Capture the cell that displays the provided text and extract its (X, Y) central coordinate. 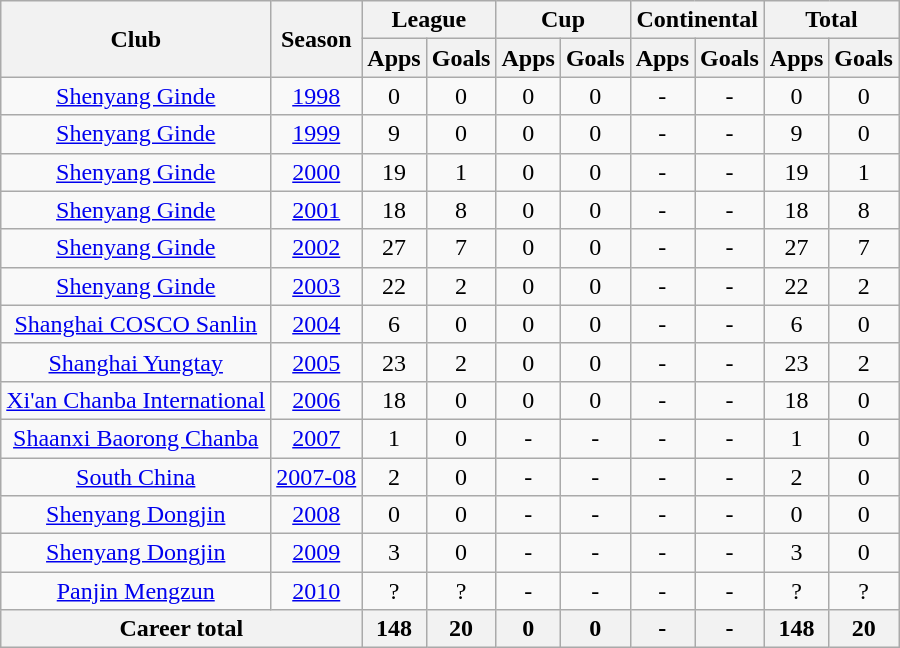
Shaanxi Baorong Chanba (136, 438)
Club (136, 39)
League (429, 20)
Career total (182, 629)
Shanghai COSCO Sanlin (136, 324)
South China (136, 477)
Total (831, 20)
2000 (316, 172)
Shanghai Yungtay (136, 362)
Continental (697, 20)
2002 (316, 248)
Cup (563, 20)
2007 (316, 438)
Panjin Mengzun (136, 591)
1998 (316, 96)
2003 (316, 286)
2006 (316, 400)
2010 (316, 591)
2004 (316, 324)
2008 (316, 515)
2005 (316, 362)
2007-08 (316, 477)
2009 (316, 553)
2001 (316, 210)
Xi'an Chanba International (136, 400)
1999 (316, 134)
Season (316, 39)
